Return [X, Y] of the center of cell containing provided text 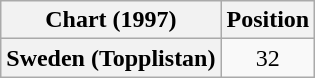
Sweden (Topplistan) [111, 58]
32 [268, 58]
Chart (1997) [111, 20]
Position [268, 20]
